Provide the (x, y) coordinate of the cell's center where the given text is located.  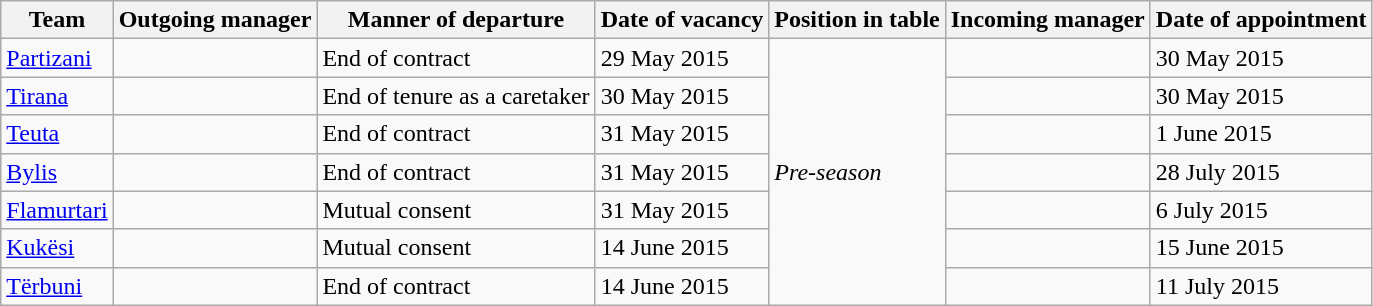
Position in table (857, 20)
11 July 2015 (1261, 286)
Tirana (57, 96)
Teuta (57, 134)
Incoming manager (1048, 20)
6 July 2015 (1261, 210)
Partizani (57, 58)
Bylis (57, 172)
28 July 2015 (1261, 172)
1 June 2015 (1261, 134)
Flamurtari (57, 210)
15 June 2015 (1261, 248)
Outgoing manager (215, 20)
Pre-season (857, 172)
Date of vacancy (682, 20)
Team (57, 20)
Tërbuni (57, 286)
29 May 2015 (682, 58)
End of tenure as a caretaker (456, 96)
Manner of departure (456, 20)
Kukësi (57, 248)
Date of appointment (1261, 20)
